From the cell containing the given text, extract its center point as (x, y) coordinate. 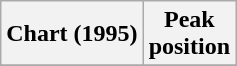
Chart (1995) (72, 34)
Peakposition (189, 34)
